Determine the [x, y] coordinate at the center of the cell enclosing the given text.  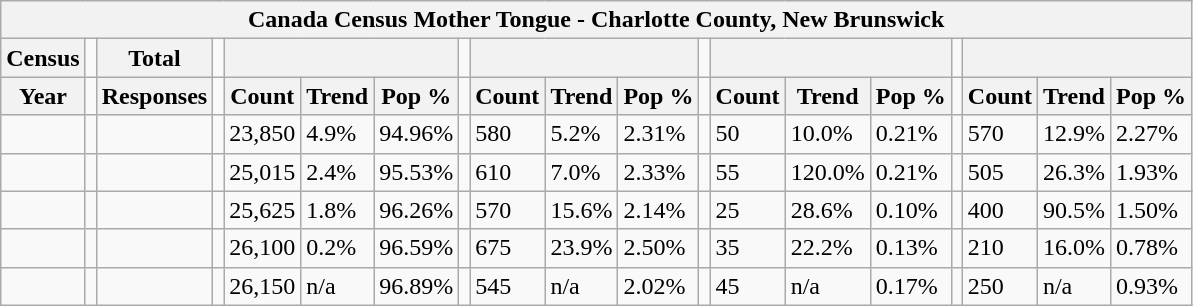
22.2% [828, 248]
2.31% [658, 134]
96.59% [416, 248]
4.9% [338, 134]
90.5% [1074, 210]
95.53% [416, 172]
96.26% [416, 210]
Census [43, 58]
35 [748, 248]
580 [508, 134]
15.6% [582, 210]
0.2% [338, 248]
55 [748, 172]
505 [1000, 172]
210 [1000, 248]
0.13% [910, 248]
1.8% [338, 210]
25,625 [262, 210]
610 [508, 172]
675 [508, 248]
2.14% [658, 210]
10.0% [828, 134]
45 [748, 286]
26,100 [262, 248]
250 [1000, 286]
25 [748, 210]
0.93% [1150, 286]
16.0% [1074, 248]
0.17% [910, 286]
26,150 [262, 286]
96.89% [416, 286]
23.9% [582, 248]
2.4% [338, 172]
50 [748, 134]
400 [1000, 210]
2.33% [658, 172]
94.96% [416, 134]
1.50% [1150, 210]
0.10% [910, 210]
1.93% [1150, 172]
Year [43, 96]
26.3% [1074, 172]
2.27% [1150, 134]
120.0% [828, 172]
Responses [154, 96]
545 [508, 286]
2.50% [658, 248]
28.6% [828, 210]
Total [154, 58]
2.02% [658, 286]
7.0% [582, 172]
25,015 [262, 172]
Canada Census Mother Tongue - Charlotte County, New Brunswick [596, 20]
12.9% [1074, 134]
0.78% [1150, 248]
23,850 [262, 134]
5.2% [582, 134]
